Pinpoint the cell where the given text exists, returning its [X, Y] midpoint coordinate. 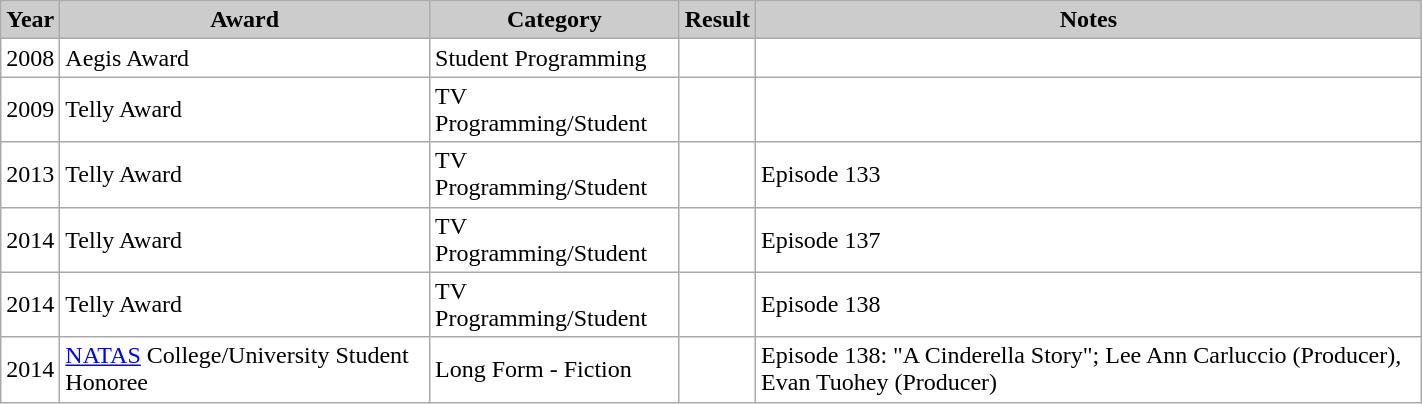
Notes [1089, 20]
2008 [30, 58]
Year [30, 20]
Award [245, 20]
Long Form - Fiction [555, 370]
2013 [30, 174]
Category [555, 20]
Episode 133 [1089, 174]
Episode 138: "A Cinderella Story"; Lee Ann Carluccio (Producer), Evan Tuohey (Producer) [1089, 370]
Episode 138 [1089, 304]
2009 [30, 110]
Student Programming [555, 58]
Aegis Award [245, 58]
NATAS College/University Student Honoree [245, 370]
Episode 137 [1089, 240]
Result [717, 20]
